Search for the cell housing the specified text and yield its [X, Y] center coordinate. 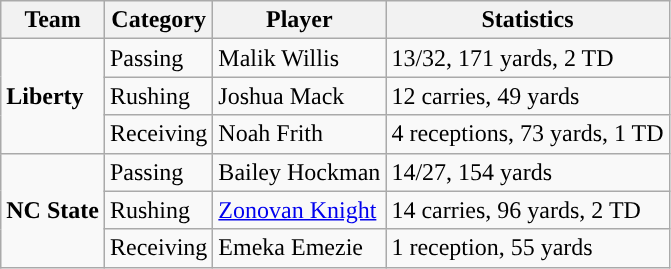
Zonovan Knight [300, 210]
13/32, 171 yards, 2 TD [528, 58]
Statistics [528, 20]
4 receptions, 73 yards, 1 TD [528, 134]
Liberty [53, 96]
Team [53, 20]
14/27, 154 yards [528, 172]
Malik Willis [300, 58]
14 carries, 96 yards, 2 TD [528, 210]
Emeka Emezie [300, 248]
Bailey Hockman [300, 172]
1 reception, 55 yards [528, 248]
Noah Frith [300, 134]
Player [300, 20]
Joshua Mack [300, 96]
Category [158, 20]
12 carries, 49 yards [528, 96]
NC State [53, 210]
